Return [x, y] of the center of cell containing provided text 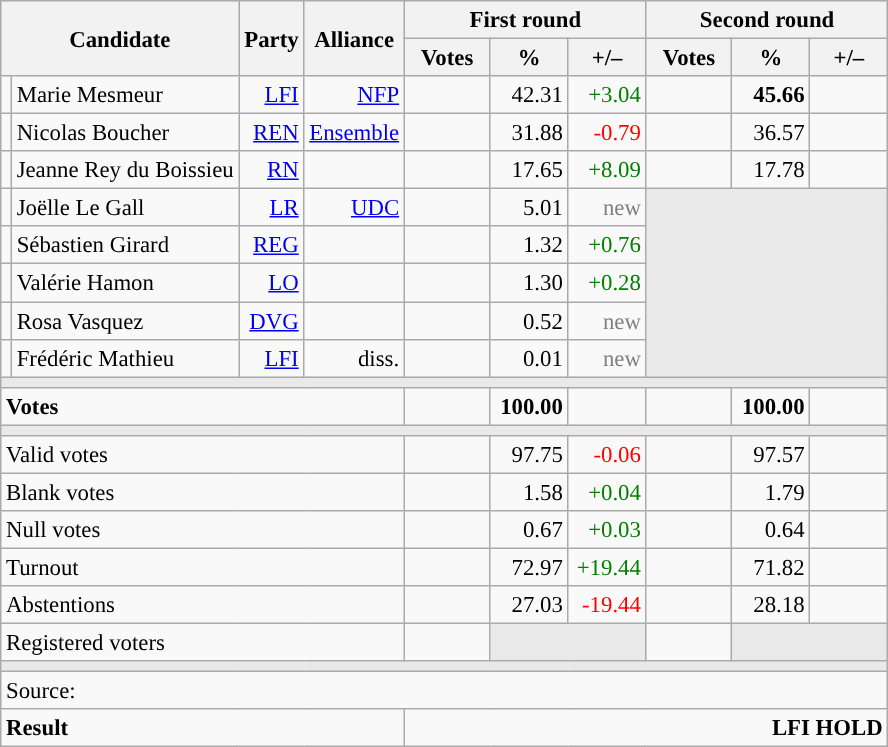
31.88 [529, 133]
UDC [354, 208]
1.58 [529, 492]
17.65 [529, 170]
Abstentions [203, 605]
97.75 [529, 455]
-0.79 [607, 133]
45.66 [771, 95]
Turnout [203, 567]
17.78 [771, 170]
Candidate [120, 38]
28.18 [771, 605]
1.32 [529, 245]
+0.76 [607, 245]
72.97 [529, 567]
5.01 [529, 208]
LO [272, 283]
+8.09 [607, 170]
-19.44 [607, 605]
diss. [354, 358]
0.67 [529, 530]
Nicolas Boucher [125, 133]
Alliance [354, 38]
Frédéric Mathieu [125, 358]
-0.06 [607, 455]
Valérie Hamon [125, 283]
REG [272, 245]
NFP [354, 95]
Second round [767, 20]
Blank votes [203, 492]
Source: [444, 691]
LR [272, 208]
Registered voters [203, 643]
Party [272, 38]
Jeanne Rey du Boissieu [125, 170]
+0.04 [607, 492]
97.57 [771, 455]
Result [203, 728]
Null votes [203, 530]
+0.28 [607, 283]
0.52 [529, 321]
27.03 [529, 605]
Sébastien Girard [125, 245]
Marie Mesmeur [125, 95]
Rosa Vasquez [125, 321]
42.31 [529, 95]
1.30 [529, 283]
+0.03 [607, 530]
First round [525, 20]
RN [272, 170]
DVG [272, 321]
36.57 [771, 133]
Valid votes [203, 455]
1.79 [771, 492]
REN [272, 133]
Ensemble [354, 133]
+3.04 [607, 95]
0.01 [529, 358]
+19.44 [607, 567]
LFI HOLD [646, 728]
Joëlle Le Gall [125, 208]
0.64 [771, 530]
71.82 [771, 567]
